Find where the given text appears and provide that cell's center as [x, y] coordinate. 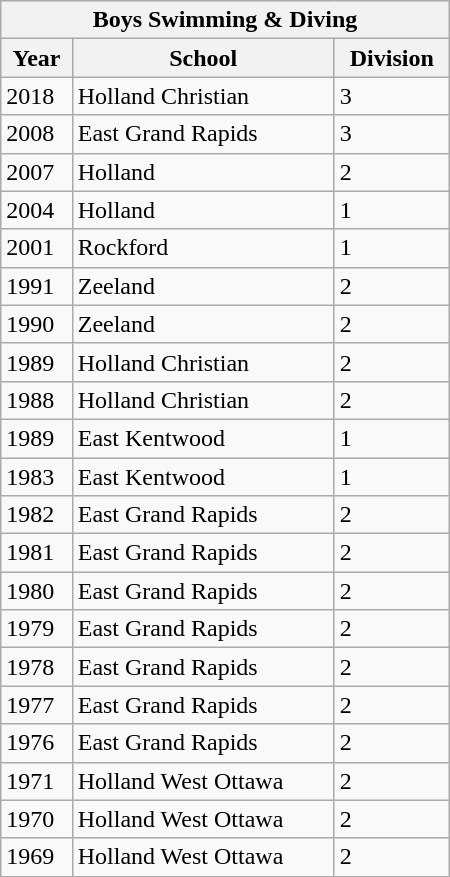
1970 [36, 819]
1982 [36, 515]
1990 [36, 324]
1976 [36, 743]
School [203, 58]
1978 [36, 667]
2018 [36, 96]
Year [36, 58]
1971 [36, 781]
1983 [36, 477]
Division [392, 58]
1980 [36, 591]
Rockford [203, 248]
1988 [36, 400]
1991 [36, 286]
1977 [36, 705]
2008 [36, 134]
1981 [36, 553]
Boys Swimming & Diving [225, 20]
2004 [36, 210]
2001 [36, 248]
2007 [36, 172]
1969 [36, 857]
1979 [36, 629]
